Determine the (X, Y) coordinate at the center of the cell enclosing the given text.  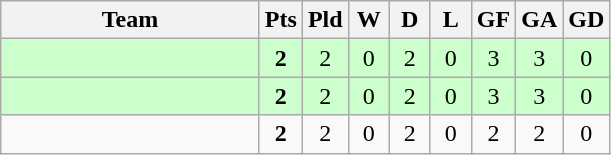
L (450, 20)
GF (493, 20)
Pts (280, 20)
GD (586, 20)
Team (130, 20)
Pld (325, 20)
D (410, 20)
GA (540, 20)
W (368, 20)
